Return (X, Y) of the center of cell containing provided text 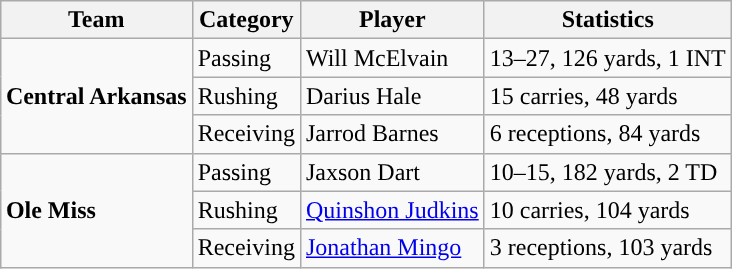
Darius Hale (392, 96)
Ole Miss (96, 210)
Will McElvain (392, 58)
Category (246, 20)
6 receptions, 84 yards (608, 134)
Team (96, 20)
10 carries, 104 yards (608, 210)
Statistics (608, 20)
3 receptions, 103 yards (608, 248)
10–15, 182 yards, 2 TD (608, 172)
Jarrod Barnes (392, 134)
Jonathan Mingo (392, 248)
Quinshon Judkins (392, 210)
Central Arkansas (96, 96)
Jaxson Dart (392, 172)
Player (392, 20)
13–27, 126 yards, 1 INT (608, 58)
15 carries, 48 yards (608, 96)
